Return (X, Y) of the center of cell containing provided text 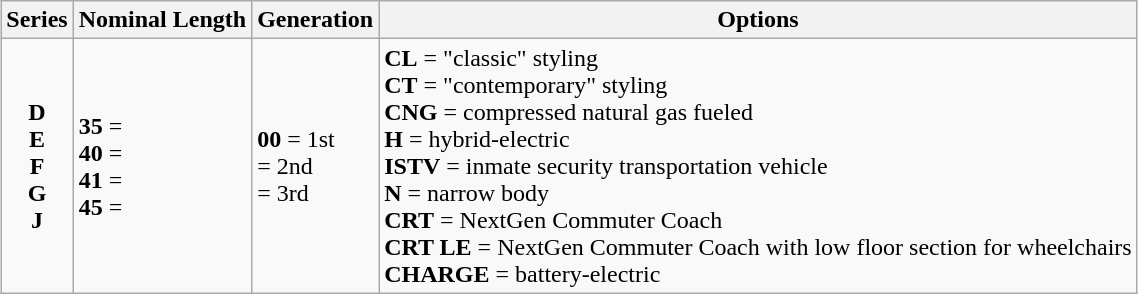
DEFGJ (37, 166)
Options (758, 20)
35 = 40 = 41 = 45 = (162, 166)
00 = 1st = 2nd = 3rd (316, 166)
Nominal Length (162, 20)
Series (37, 20)
Generation (316, 20)
